Locate the cell with the specified text and output its (X, Y) center coordinate. 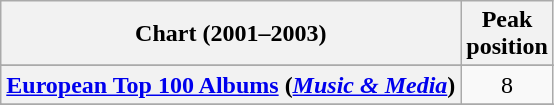
8 (507, 85)
European Top 100 Albums (Music & Media) (231, 85)
Chart (2001–2003) (231, 34)
Peak position (507, 34)
